Output the (x, y) coordinate of the center of the cell containing the given text.  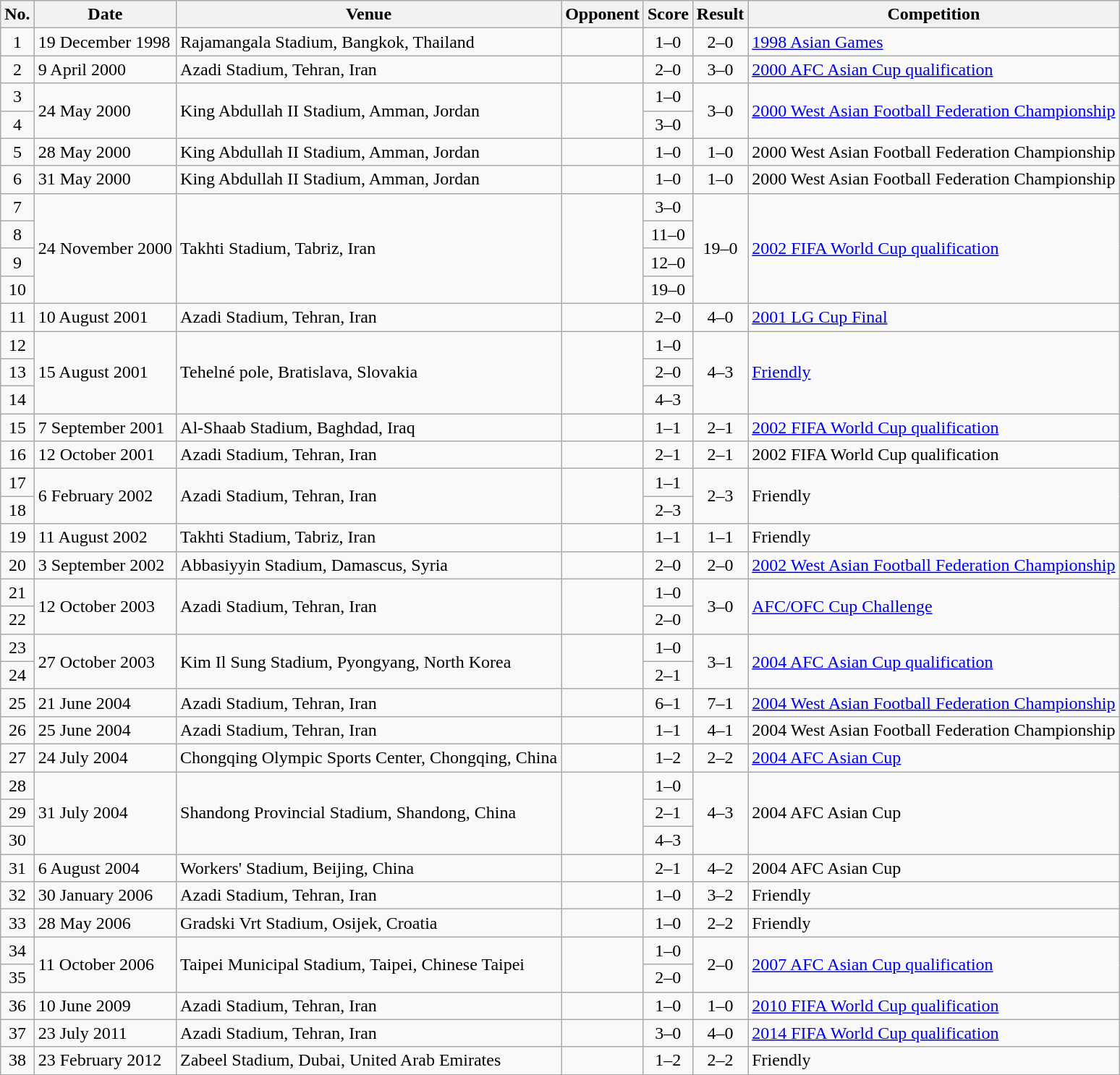
2014 FIFA World Cup qualification (933, 1033)
Shandong Provincial Stadium, Shandong, China (369, 812)
23 February 2012 (105, 1061)
24 November 2000 (105, 248)
Result (720, 14)
19 (17, 537)
Zabeel Stadium, Dubai, United Arab Emirates (369, 1061)
1998 Asian Games (933, 42)
22 (17, 620)
11 (17, 317)
29 (17, 813)
12 October 2003 (105, 606)
33 (17, 923)
6–1 (668, 702)
Opponent (603, 14)
25 (17, 702)
Tehelné pole, Bratislava, Slovakia (369, 373)
4–2 (720, 868)
31 May 2000 (105, 179)
24 May 2000 (105, 111)
Kim Il Sung Stadium, Pyongyang, North Korea (369, 661)
10 (17, 289)
9 April 2000 (105, 69)
17 (17, 483)
1 (17, 42)
4 (17, 124)
12 October 2001 (105, 455)
25 June 2004 (105, 730)
11 October 2006 (105, 964)
15 (17, 428)
13 (17, 373)
Gradski Vrt Stadium, Osijek, Croatia (369, 923)
Abbasiyyin Stadium, Damascus, Syria (369, 565)
6 (17, 179)
2002 West Asian Football Federation Championship (933, 565)
3 (17, 97)
27 October 2003 (105, 661)
6 August 2004 (105, 868)
11 August 2002 (105, 537)
10 August 2001 (105, 317)
31 (17, 868)
11–0 (668, 234)
Competition (933, 14)
34 (17, 951)
18 (17, 510)
19 December 1998 (105, 42)
16 (17, 455)
Workers' Stadium, Beijing, China (369, 868)
23 July 2011 (105, 1033)
2000 AFC Asian Cup qualification (933, 69)
2007 AFC Asian Cup qualification (933, 964)
Score (668, 14)
AFC/OFC Cup Challenge (933, 606)
Venue (369, 14)
12 (17, 345)
5 (17, 152)
15 August 2001 (105, 373)
2 (17, 69)
2004 AFC Asian Cup qualification (933, 661)
27 (17, 757)
No. (17, 14)
2001 LG Cup Final (933, 317)
3–1 (720, 661)
28 May 2006 (105, 923)
23 (17, 647)
4–1 (720, 730)
21 June 2004 (105, 702)
21 (17, 592)
37 (17, 1033)
35 (17, 978)
7–1 (720, 702)
24 (17, 675)
20 (17, 565)
7 (17, 207)
8 (17, 234)
10 June 2009 (105, 1006)
Date (105, 14)
7 September 2001 (105, 428)
6 February 2002 (105, 496)
9 (17, 262)
31 July 2004 (105, 812)
32 (17, 896)
30 January 2006 (105, 896)
14 (17, 400)
12–0 (668, 262)
3 September 2002 (105, 565)
28 (17, 785)
36 (17, 1006)
Al-Shaab Stadium, Baghdad, Iraq (369, 428)
3–2 (720, 896)
38 (17, 1061)
2010 FIFA World Cup qualification (933, 1006)
Taipei Municipal Stadium, Taipei, Chinese Taipei (369, 964)
Chongqing Olympic Sports Center, Chongqing, China (369, 757)
28 May 2000 (105, 152)
Rajamangala Stadium, Bangkok, Thailand (369, 42)
24 July 2004 (105, 757)
30 (17, 841)
26 (17, 730)
